For the text-containing cell, return its midpoint in [X, Y] coordinate format. 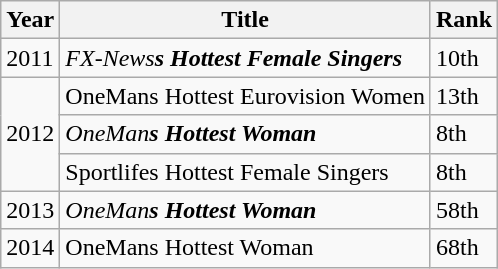
2012 [30, 134]
2014 [30, 248]
10th [464, 58]
Sportlifes Hottest Female Singers [246, 172]
68th [464, 248]
FX-Newss Hottest Female Singers [246, 58]
Rank [464, 20]
Title [246, 20]
2011 [30, 58]
OneMans Hottest Eurovision Women [246, 96]
13th [464, 96]
2013 [30, 210]
58th [464, 210]
Year [30, 20]
